Provide the [x, y] coordinate of the cell's center where the given text is located.  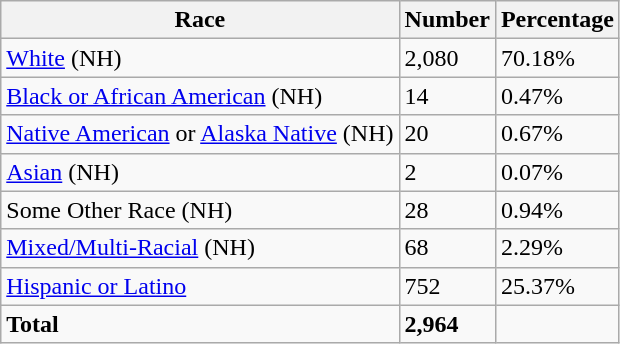
Race [200, 20]
25.37% [557, 286]
0.47% [557, 96]
Some Other Race (NH) [200, 210]
Mixed/Multi-Racial (NH) [200, 248]
2.29% [557, 248]
Total [200, 324]
752 [447, 286]
2,964 [447, 324]
2,080 [447, 58]
20 [447, 134]
28 [447, 210]
White (NH) [200, 58]
Black or African American (NH) [200, 96]
Percentage [557, 20]
Number [447, 20]
Hispanic or Latino [200, 286]
Asian (NH) [200, 172]
2 [447, 172]
0.94% [557, 210]
Native American or Alaska Native (NH) [200, 134]
0.67% [557, 134]
70.18% [557, 58]
68 [447, 248]
0.07% [557, 172]
14 [447, 96]
